Search for the cell housing the specified text and yield its (X, Y) center coordinate. 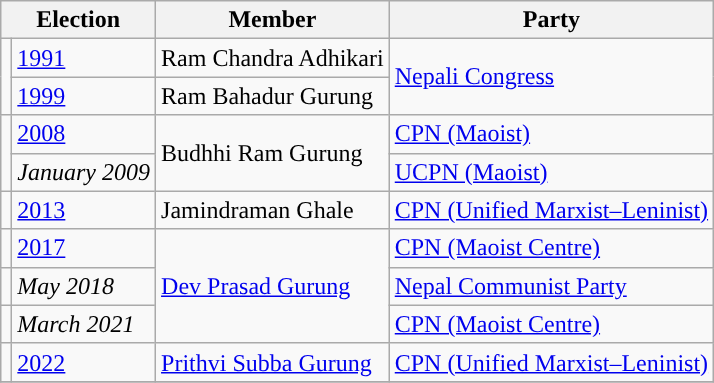
Dev Prasad Gurung (273, 286)
1991 (84, 58)
2022 (84, 362)
UCPN (Maoist) (551, 172)
Prithvi Subba Gurung (273, 362)
Nepali Congress (551, 77)
Ram Chandra Adhikari (273, 58)
CPN (Maoist) (551, 134)
2008 (84, 134)
Ram Bahadur Gurung (273, 96)
Member (273, 20)
March 2021 (84, 324)
May 2018 (84, 286)
2017 (84, 248)
Nepal Communist Party (551, 286)
Party (551, 20)
Budhhi Ram Gurung (273, 153)
January 2009 (84, 172)
Jamindraman Ghale (273, 210)
Election (78, 20)
1999 (84, 96)
2013 (84, 210)
